Detect which cell encompasses the target text, then output its [X, Y] center coordinate. 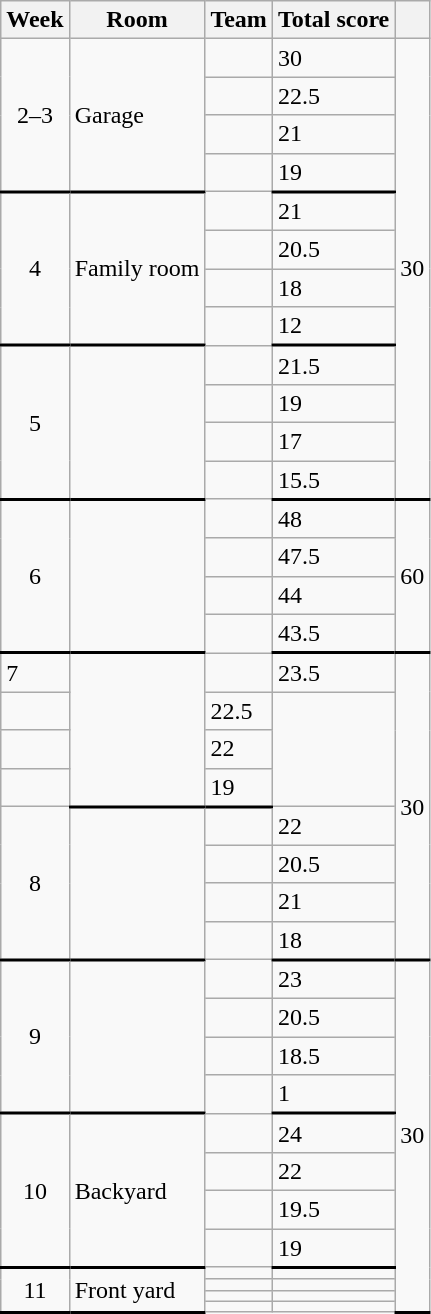
23.5 [333, 672]
15.5 [333, 480]
7 [35, 672]
21.5 [333, 366]
12 [333, 326]
Room [137, 20]
24 [333, 1134]
2–3 [35, 116]
Team [239, 20]
23 [333, 980]
19.5 [333, 1209]
Front yard [137, 1290]
6 [35, 576]
10 [35, 1191]
11 [35, 1290]
5 [35, 423]
18.5 [333, 1056]
48 [333, 518]
60 [412, 576]
44 [333, 595]
Family room [137, 269]
1 [333, 1094]
43.5 [333, 634]
4 [35, 269]
17 [333, 441]
8 [35, 884]
Week [35, 20]
Backyard [137, 1191]
Total score [333, 20]
9 [35, 1037]
Garage [137, 116]
47.5 [333, 557]
